Return [X, Y] of the center of cell containing provided text 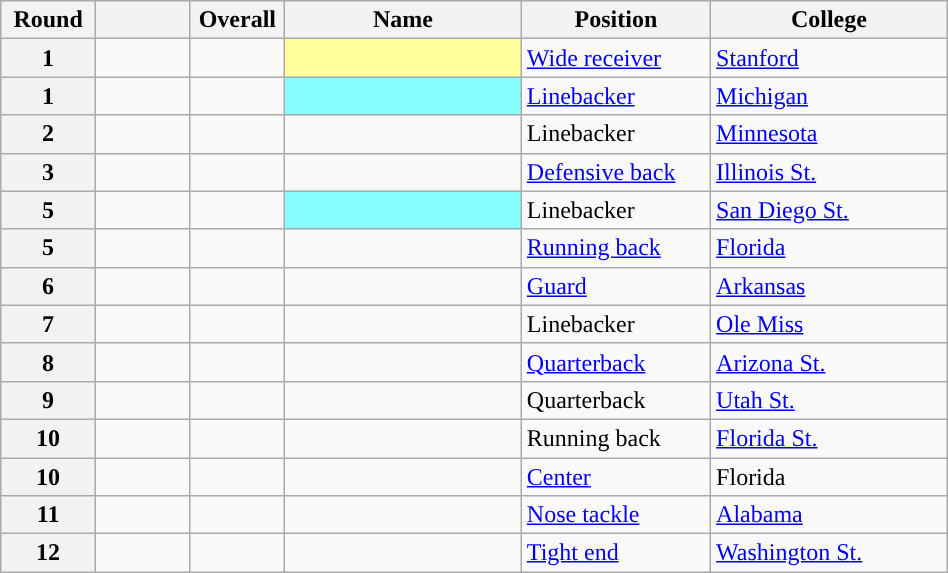
Minnesota [830, 134]
3 [48, 172]
Position [616, 20]
9 [48, 400]
Illinois St. [830, 172]
6 [48, 286]
Arkansas [830, 286]
Utah St. [830, 400]
Washington St. [830, 553]
Ole Miss [830, 324]
Overall [238, 20]
8 [48, 362]
Nose tackle [616, 515]
Tight end [616, 553]
Stanford [830, 58]
12 [48, 553]
Wide receiver [616, 58]
San Diego St. [830, 210]
11 [48, 515]
Name [404, 20]
7 [48, 324]
Michigan [830, 96]
Center [616, 477]
Arizona St. [830, 362]
Guard [616, 286]
2 [48, 134]
College [830, 20]
Alabama [830, 515]
Florida St. [830, 438]
Defensive back [616, 172]
Round [48, 20]
